Return (X, Y) of the center of cell containing provided text 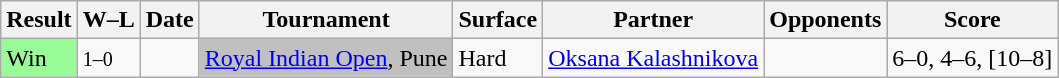
Date (170, 20)
Partner (654, 20)
Result (39, 20)
Score (972, 20)
Royal Indian Open, Pune (326, 58)
Oksana Kalashnikova (654, 58)
1–0 (108, 58)
W–L (108, 20)
Win (39, 58)
Surface (498, 20)
Opponents (826, 20)
Hard (498, 58)
6–0, 4–6, [10–8] (972, 58)
Tournament (326, 20)
